Determine the [X, Y] coordinate at the center of the cell enclosing the given text.  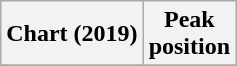
Peakposition [189, 34]
Chart (2019) [72, 34]
